Find where the given text appears and provide that cell's center as [x, y] coordinate. 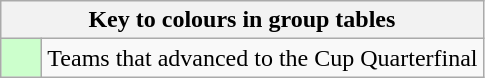
Key to colours in group tables [242, 20]
Teams that advanced to the Cup Quarterfinal [262, 58]
